Provide the (x, y) coordinate of the cell's center where the given text is located.  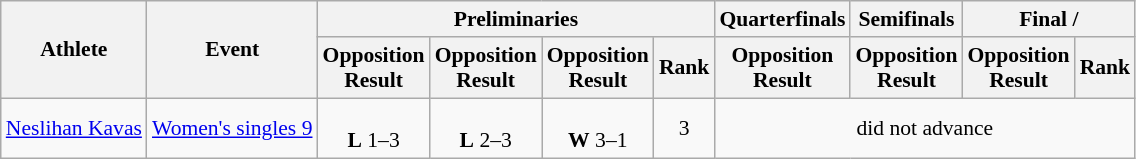
Neslihan Kavas (74, 128)
Quarterfinals (782, 19)
W 3–1 (598, 128)
Athlete (74, 50)
Event (232, 50)
L 1–3 (374, 128)
L 2–3 (486, 128)
Final / (1050, 19)
did not advance (924, 128)
Semifinals (906, 19)
3 (684, 128)
Preliminaries (516, 19)
Women's singles 9 (232, 128)
